For the text-containing cell, return its midpoint in [x, y] coordinate format. 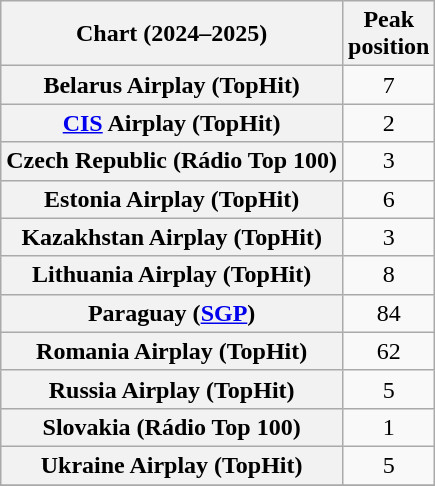
Belarus Airplay (TopHit) [172, 85]
Russia Airplay (TopHit) [172, 389]
Estonia Airplay (TopHit) [172, 199]
Kazakhstan Airplay (TopHit) [172, 237]
Chart (2024–2025) [172, 34]
84 [389, 313]
8 [389, 275]
6 [389, 199]
Paraguay (SGP) [172, 313]
Lithuania Airplay (TopHit) [172, 275]
2 [389, 123]
Czech Republic (Rádio Top 100) [172, 161]
Peakposition [389, 34]
7 [389, 85]
Romania Airplay (TopHit) [172, 351]
62 [389, 351]
Ukraine Airplay (TopHit) [172, 465]
1 [389, 427]
CIS Airplay (TopHit) [172, 123]
Slovakia (Rádio Top 100) [172, 427]
